For the text-containing cell, return its midpoint in (x, y) coordinate format. 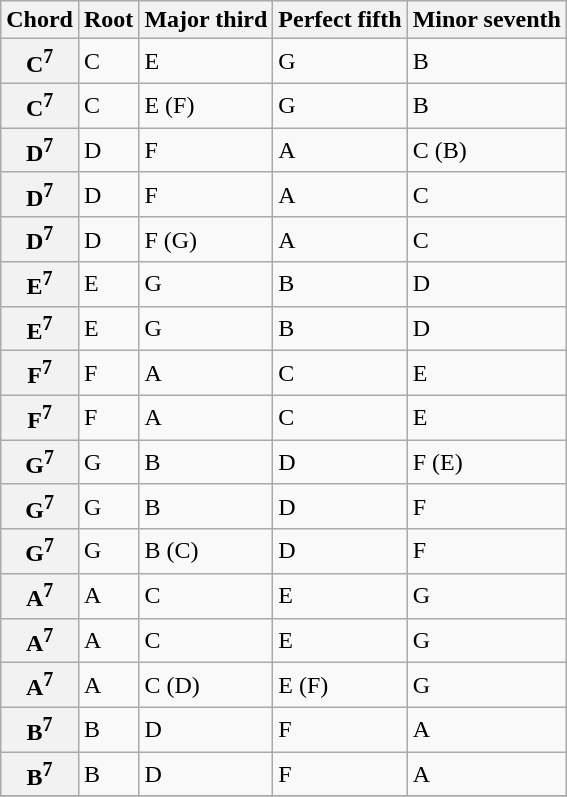
Chord (40, 20)
B (C) (206, 552)
Perfect fifth (340, 20)
C (D) (206, 686)
Minor seventh (486, 20)
C (B) (486, 150)
Root (108, 20)
F (E) (486, 462)
Major third (206, 20)
F (G) (206, 240)
